Detect which cell encompasses the target text, then output its (x, y) center coordinate. 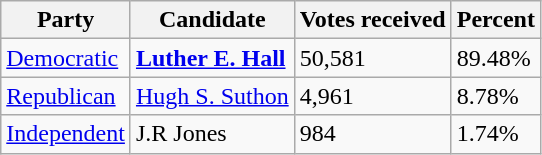
Percent (496, 20)
Votes received (372, 20)
4,961 (372, 96)
89.48% (496, 58)
Party (66, 20)
Independent (66, 134)
984 (372, 134)
1.74% (496, 134)
Republican (66, 96)
Luther E. Hall (212, 58)
Hugh S. Suthon (212, 96)
J.R Jones (212, 134)
Democratic (66, 58)
8.78% (496, 96)
50,581 (372, 58)
Candidate (212, 20)
